Return the (x, y) coordinate for the center point of the cell that contains the specified text.  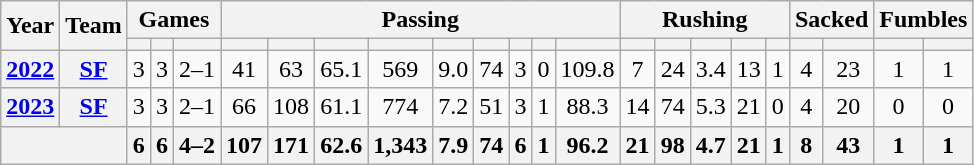
98 (672, 145)
Team (94, 26)
13 (748, 69)
4–2 (196, 145)
Fumbles (924, 20)
171 (292, 145)
108 (292, 107)
Rushing (704, 20)
24 (672, 69)
2022 (30, 69)
2023 (30, 107)
774 (400, 107)
3.4 (710, 69)
41 (244, 69)
51 (492, 107)
61.1 (342, 107)
14 (638, 107)
7.2 (454, 107)
Passing (421, 20)
Year (30, 26)
8 (806, 145)
9.0 (454, 69)
7.9 (454, 145)
20 (848, 107)
569 (400, 69)
107 (244, 145)
109.8 (588, 69)
96.2 (588, 145)
66 (244, 107)
23 (848, 69)
7 (638, 69)
4.7 (710, 145)
43 (848, 145)
65.1 (342, 69)
5.3 (710, 107)
Sacked (831, 20)
63 (292, 69)
Games (174, 20)
62.6 (342, 145)
88.3 (588, 107)
1,343 (400, 145)
